Search for the cell housing the specified text and yield its (x, y) center coordinate. 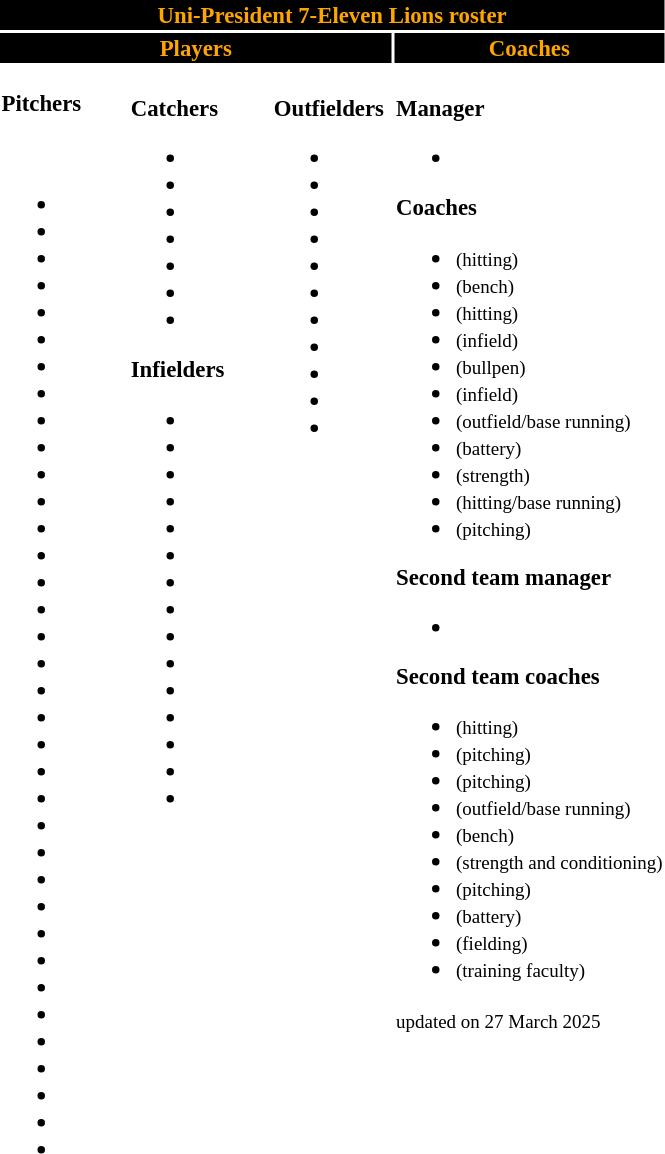
Uni-President 7-Eleven Lions roster (332, 15)
Players (196, 48)
Coaches (529, 48)
